Pinpoint the cell where the given text exists, returning its (x, y) midpoint coordinate. 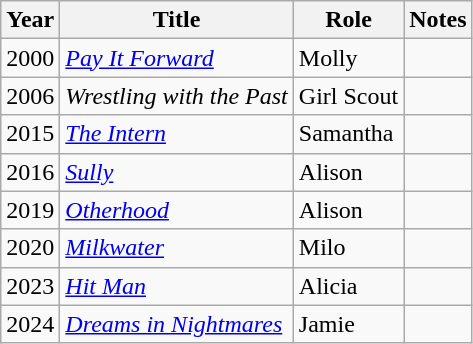
Dreams in Nightmares (177, 324)
Role (348, 20)
Milkwater (177, 248)
2023 (30, 286)
2015 (30, 134)
Alicia (348, 286)
Title (177, 20)
2019 (30, 210)
Jamie (348, 324)
2000 (30, 58)
2016 (30, 172)
Girl Scout (348, 96)
The Intern (177, 134)
Pay It Forward (177, 58)
Milo (348, 248)
2024 (30, 324)
Molly (348, 58)
2006 (30, 96)
Samantha (348, 134)
2020 (30, 248)
Hit Man (177, 286)
Wrestling with the Past (177, 96)
Otherhood (177, 210)
Year (30, 20)
Notes (438, 20)
Sully (177, 172)
